From the cell containing the given text, extract its center point as (X, Y) coordinate. 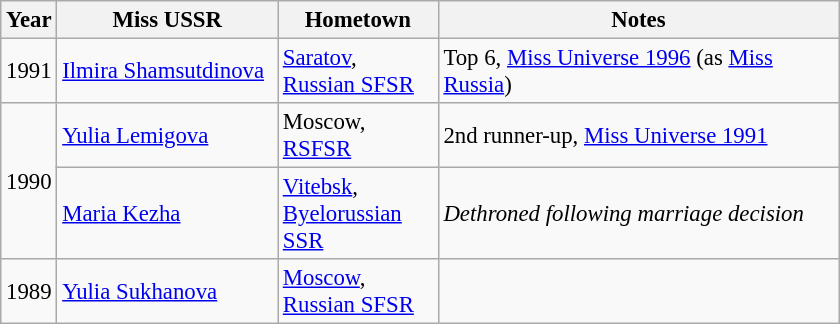
Moscow, RSFSR (358, 136)
2nd runner-up, Miss Universe 1991 (638, 136)
Dethroned following marriage decision (638, 214)
1990 (29, 181)
Saratov, Russian SFSR (358, 72)
Notes (638, 20)
Hometown (358, 20)
1991 (29, 72)
Yulia Sukhanova (168, 292)
Ilmira Shamsutdinova (168, 72)
Top 6, Miss Universe 1996 (as Miss Russia) (638, 72)
Moscow, Russian SFSR (358, 292)
Miss USSR (168, 20)
Yulia Lemigova (168, 136)
1989 (29, 292)
Maria Kezha (168, 214)
Year (29, 20)
Vitebsk, Byelorussian SSR (358, 214)
